For the text-containing cell, return its midpoint in (X, Y) coordinate format. 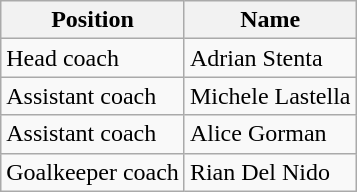
Adrian Stenta (270, 58)
Head coach (93, 58)
Alice Gorman (270, 134)
Goalkeeper coach (93, 172)
Position (93, 20)
Name (270, 20)
Michele Lastella (270, 96)
Rian Del Nido (270, 172)
